Extract the [x, y] coordinate from the center of the cell holding the provided text.  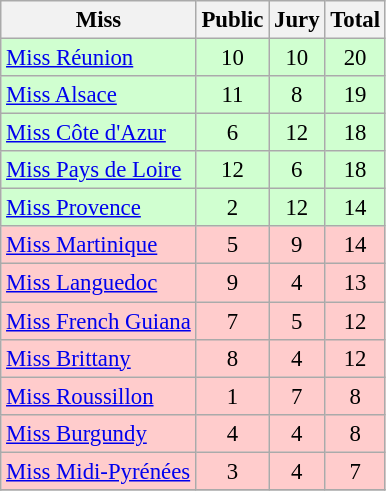
Miss Burgundy [98, 433]
Miss Alsace [98, 95]
Miss [98, 20]
11 [232, 95]
2 [232, 208]
Miss Côte d'Azur [98, 133]
20 [355, 58]
Jury [297, 20]
3 [232, 471]
Miss Pays de Loire [98, 170]
Miss Martinique [98, 245]
Miss Roussillon [98, 396]
Miss Midi-Pyrénées [98, 471]
Total [355, 20]
13 [355, 283]
Miss French Guiana [98, 321]
Miss Provence [98, 208]
1 [232, 396]
19 [355, 95]
Public [232, 20]
Miss Réunion [98, 58]
Miss Languedoc [98, 283]
Miss Brittany [98, 358]
